Return the (X, Y) coordinate for the center point of the cell that contains the specified text.  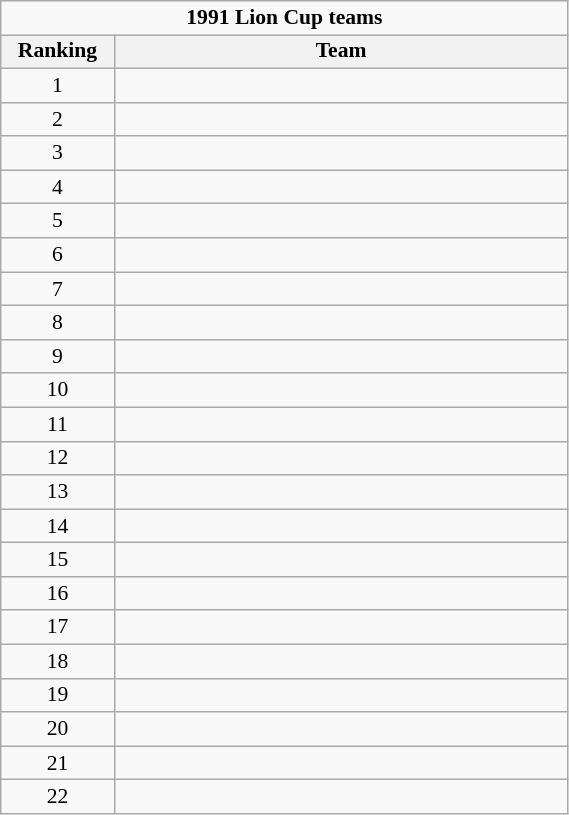
20 (58, 729)
22 (58, 797)
12 (58, 458)
14 (58, 526)
8 (58, 323)
19 (58, 695)
7 (58, 289)
5 (58, 221)
16 (58, 594)
21 (58, 763)
10 (58, 391)
13 (58, 492)
11 (58, 425)
17 (58, 628)
Team (341, 52)
18 (58, 662)
15 (58, 560)
1991 Lion Cup teams (284, 18)
3 (58, 154)
4 (58, 187)
9 (58, 357)
2 (58, 120)
Ranking (58, 52)
1 (58, 86)
6 (58, 255)
